Locate the cell with the specified text and output its [x, y] center coordinate. 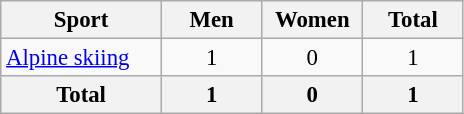
Alpine skiing [82, 58]
Women [312, 20]
Men [212, 20]
Sport [82, 20]
